From the cell containing the given text, extract its center point as (x, y) coordinate. 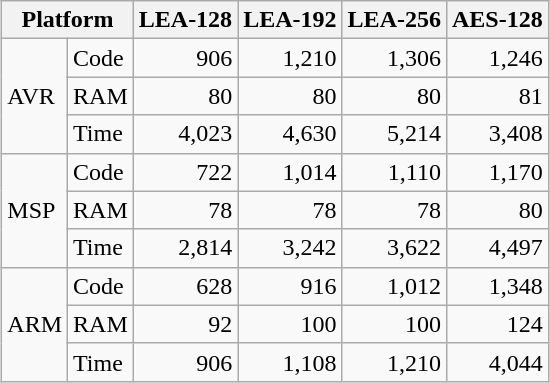
1,110 (394, 172)
1,246 (497, 58)
1,170 (497, 172)
628 (185, 286)
1,014 (290, 172)
4,044 (497, 362)
Platform (68, 20)
81 (497, 96)
4,497 (497, 248)
LEA-192 (290, 20)
1,012 (394, 286)
1,306 (394, 58)
LEA-128 (185, 20)
ARM (35, 324)
3,242 (290, 248)
2,814 (185, 248)
916 (290, 286)
3,622 (394, 248)
AVR (35, 96)
4,023 (185, 134)
722 (185, 172)
AES-128 (497, 20)
LEA-256 (394, 20)
124 (497, 324)
MSP (35, 210)
5,214 (394, 134)
3,408 (497, 134)
4,630 (290, 134)
1,108 (290, 362)
92 (185, 324)
1,348 (497, 286)
